Locate the cell with the specified text and output its (X, Y) center coordinate. 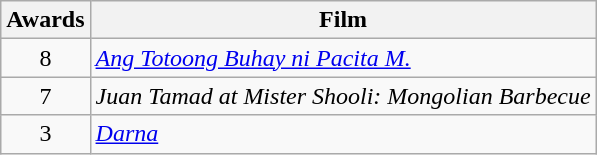
Juan Tamad at Mister Shooli: Mongolian Barbecue (343, 96)
3 (46, 134)
Darna (343, 134)
8 (46, 58)
Ang Totoong Buhay ni Pacita M. (343, 58)
7 (46, 96)
Film (343, 20)
Awards (46, 20)
